Find where the given text appears and provide that cell's center as (x, y) coordinate. 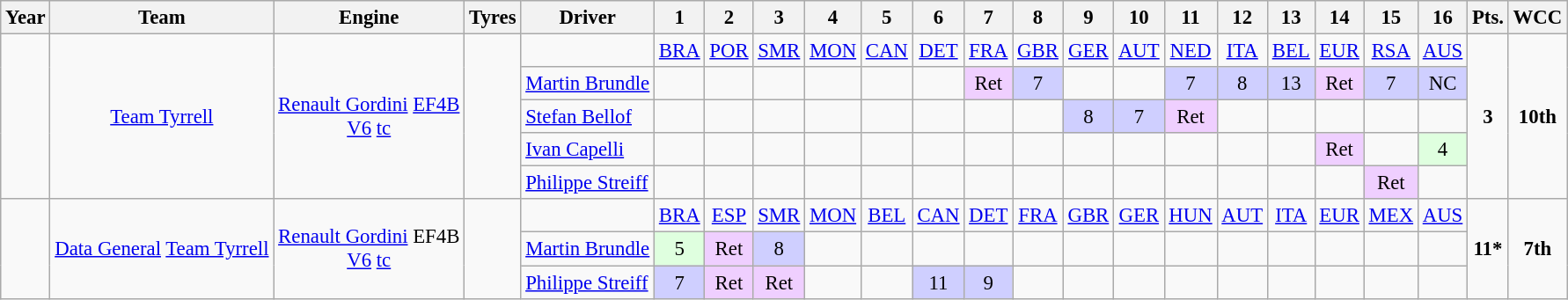
7th (1537, 248)
6 (938, 18)
Year (26, 18)
WCC (1537, 18)
15 (1390, 18)
RSA (1390, 51)
14 (1339, 18)
1 (679, 18)
Driver (588, 18)
10 (1139, 18)
10th (1537, 117)
NED (1191, 51)
Pts. (1489, 18)
POR (729, 51)
Stefan Bellof (588, 117)
Data General Team Tyrrell (162, 248)
Team (162, 18)
Ivan Capelli (588, 150)
Team Tyrrell (162, 117)
ESP (729, 216)
NC (1442, 84)
2 (729, 18)
16 (1442, 18)
Tyres (493, 18)
11* (1489, 248)
Engine (370, 18)
12 (1242, 18)
MEX (1390, 216)
HUN (1191, 216)
